Identify which cell holds the provided text, then report its (X, Y) central coordinate. 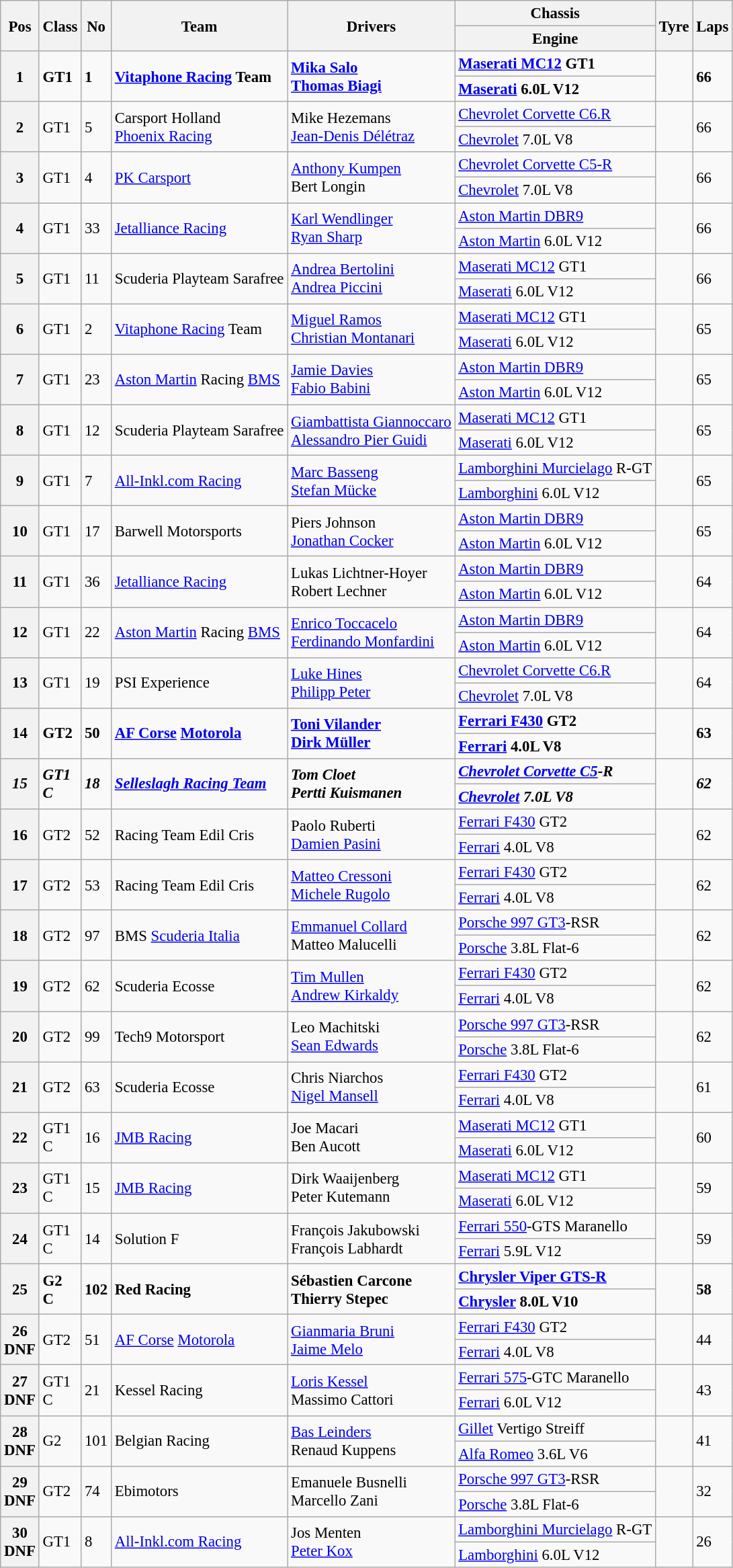
Anthony Kumpen Bert Longin (371, 177)
Ferrari 550-GTS Maranello (555, 1226)
58 (712, 1289)
Piers Johnson Jonathan Cocker (371, 531)
BMS Scuderia Italia (199, 936)
PSI Experience (199, 683)
Engine (555, 39)
51 (97, 1340)
Kessel Racing (199, 1390)
Chrysler 8.0L V10 (555, 1302)
32 (712, 1491)
Tom Cloet Pertti Kuismanen (371, 784)
101 (97, 1441)
Andrea Bertolini Andrea Piccini (371, 278)
50 (97, 734)
Gianmaria Bruni Jaime Melo (371, 1340)
53 (97, 884)
Pos (20, 26)
44 (712, 1340)
74 (97, 1491)
61 (712, 1087)
Paolo Ruberti Damien Pasini (371, 835)
9 (20, 481)
Chassis (555, 13)
Solution F (199, 1238)
No (97, 26)
Tech9 Motorsport (199, 1036)
Ferrari 6.0L V12 (555, 1403)
6 (20, 329)
Red Racing (199, 1289)
Gillet Vertigo Streiff (555, 1428)
36 (97, 582)
Matteo Cressoni Michele Rugolo (371, 884)
26DNF (20, 1340)
43 (712, 1390)
Class (60, 26)
Luke Hines Philipp Peter (371, 683)
Emmanuel Collard Matteo Malucelli (371, 936)
Miguel Ramos Christian Montanari (371, 329)
52 (97, 835)
Selleslagh Racing Team (199, 784)
Enrico Toccacelo Ferdinando Monfardini (371, 632)
24 (20, 1238)
Team (199, 26)
Bas Leinders Renaud Kuppens (371, 1441)
Laps (712, 26)
Emanuele Busnelli Marcello Zani (371, 1491)
Joe Macari Ben Aucott (371, 1137)
Drivers (371, 26)
30DNF (20, 1542)
Barwell Motorsports (199, 531)
Lukas Lichtner-Hoyer Robert Lechner (371, 582)
Mike Hezemans Jean-Denis Délétraz (371, 126)
3 (20, 177)
26 (712, 1542)
Alfa Romeo 3.6L V6 (555, 1454)
41 (712, 1441)
Chris Niarchos Nigel Mansell (371, 1087)
Marc Basseng Stefan Mücke (371, 481)
Mika Salo Thomas Biagi (371, 77)
Jos Menten Peter Kox (371, 1542)
60 (712, 1137)
Sébastien Carcone Thierry Stepec (371, 1289)
Belgian Racing (199, 1441)
Carsport Holland Phoenix Racing (199, 126)
Tim Mullen Andrew Kirkaldy (371, 987)
33 (97, 229)
Ebimotors (199, 1491)
99 (97, 1036)
25 (20, 1289)
PK Carsport (199, 177)
G2 (60, 1441)
13 (20, 683)
Leo Machitski Sean Edwards (371, 1036)
Karl Wendlinger Ryan Sharp (371, 229)
Ferrari 575-GTC Maranello (555, 1378)
27DNF (20, 1390)
28DNF (20, 1441)
Dirk Waaijenberg Peter Kutemann (371, 1188)
Chrysler Viper GTS-R (555, 1277)
G2C (60, 1289)
Loris Kessel Massimo Cattori (371, 1390)
Giambattista Giannoccaro Alessandro Pier Guidi (371, 430)
97 (97, 936)
29DNF (20, 1491)
Toni Vilander Dirk Müller (371, 734)
Ferrari 5.9L V12 (555, 1251)
102 (97, 1289)
20 (20, 1036)
Tyre (675, 26)
François Jakubowski François Labhardt (371, 1238)
Jamie Davies Fabio Babini (371, 379)
10 (20, 531)
